Extract the (x, y) coordinate from the center of the cell holding the provided text.  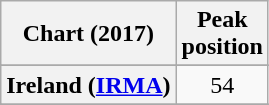
Peak position (222, 34)
Ireland (IRMA) (88, 85)
54 (222, 85)
Chart (2017) (88, 34)
